Locate the cell with the specified text and output its (X, Y) center coordinate. 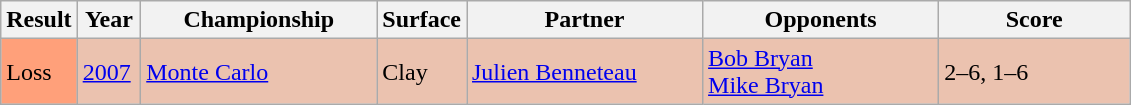
Monte Carlo (259, 72)
2007 (109, 72)
Bob Bryan Mike Bryan (821, 72)
Julien Benneteau (584, 72)
Score (1034, 20)
Year (109, 20)
Clay (422, 72)
Surface (422, 20)
2–6, 1–6 (1034, 72)
Loss (39, 72)
Partner (584, 20)
Opponents (821, 20)
Result (39, 20)
Championship (259, 20)
